Capture the cell that displays the provided text and extract its [x, y] central coordinate. 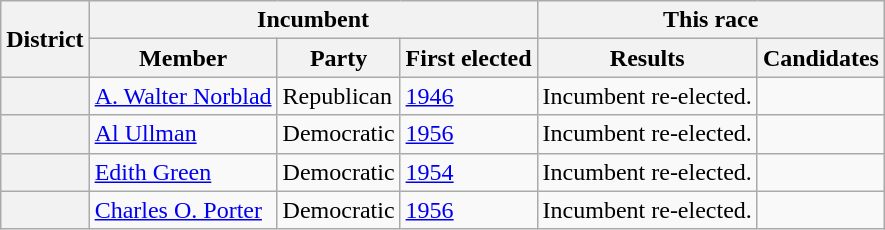
Edith Green [183, 172]
Charles O. Porter [183, 210]
Republican [338, 96]
1946 [468, 96]
Al Ullman [183, 134]
First elected [468, 58]
This race [710, 20]
1954 [468, 172]
Results [647, 58]
Incumbent [313, 20]
District [45, 39]
Candidates [820, 58]
A. Walter Norblad [183, 96]
Member [183, 58]
Party [338, 58]
